Provide the [x, y] coordinate of the cell's center where the given text is located.  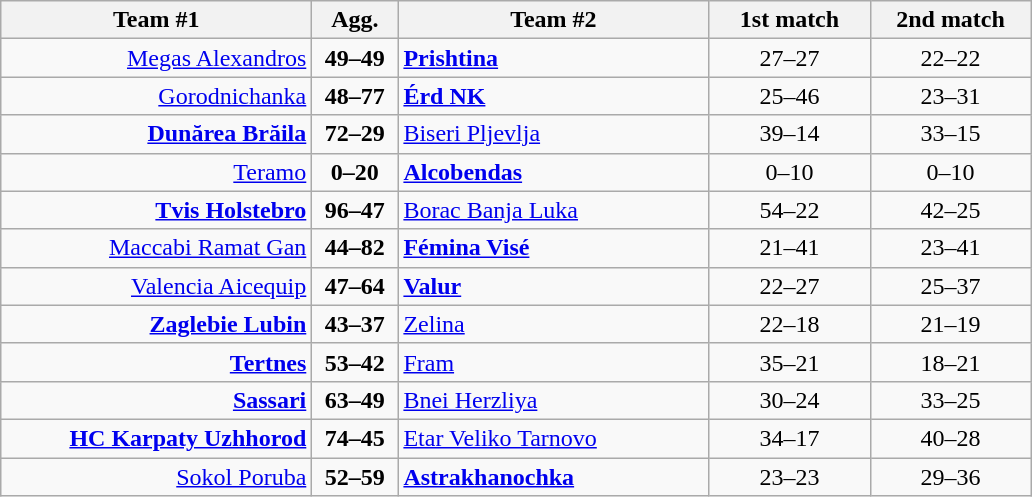
27–27 [790, 58]
Team #2 [554, 20]
40–28 [950, 438]
23–23 [790, 477]
33–15 [950, 134]
48–77 [355, 96]
Gorodnichanka [156, 96]
44–82 [355, 248]
Astrakhanochka [554, 477]
Prishtina [554, 58]
22–18 [790, 324]
74–45 [355, 438]
35–21 [790, 362]
0–20 [355, 172]
Megas Alexandros [156, 58]
Fram [554, 362]
Fémina Visé [554, 248]
Sokol Poruba [156, 477]
96–47 [355, 210]
Bnei Herzliya [554, 400]
22–22 [950, 58]
47–64 [355, 286]
23–41 [950, 248]
Dunărea Brăila [156, 134]
21–41 [790, 248]
22–27 [790, 286]
42–25 [950, 210]
Valencia Aicequip [156, 286]
Sassari [156, 400]
53–42 [355, 362]
33–25 [950, 400]
HC Karpaty Uzhhorod [156, 438]
1st match [790, 20]
Maccabi Ramat Gan [156, 248]
34–17 [790, 438]
39–14 [790, 134]
23–31 [950, 96]
29–36 [950, 477]
2nd match [950, 20]
21–19 [950, 324]
43–37 [355, 324]
63–49 [355, 400]
Agg. [355, 20]
Zaglebie Lubin [156, 324]
Tvis Holstebro [156, 210]
Biseri Pljevlja [554, 134]
52–59 [355, 477]
49–49 [355, 58]
Borac Banja Luka [554, 210]
Valur [554, 286]
Zelina [554, 324]
Teramo [156, 172]
25–37 [950, 286]
Tertnes [156, 362]
Team #1 [156, 20]
72–29 [355, 134]
25–46 [790, 96]
Etar Veliko Tarnovo [554, 438]
18–21 [950, 362]
30–24 [790, 400]
Alcobendas [554, 172]
Érd NK [554, 96]
54–22 [790, 210]
